Detect which cell encompasses the target text, then output its (x, y) center coordinate. 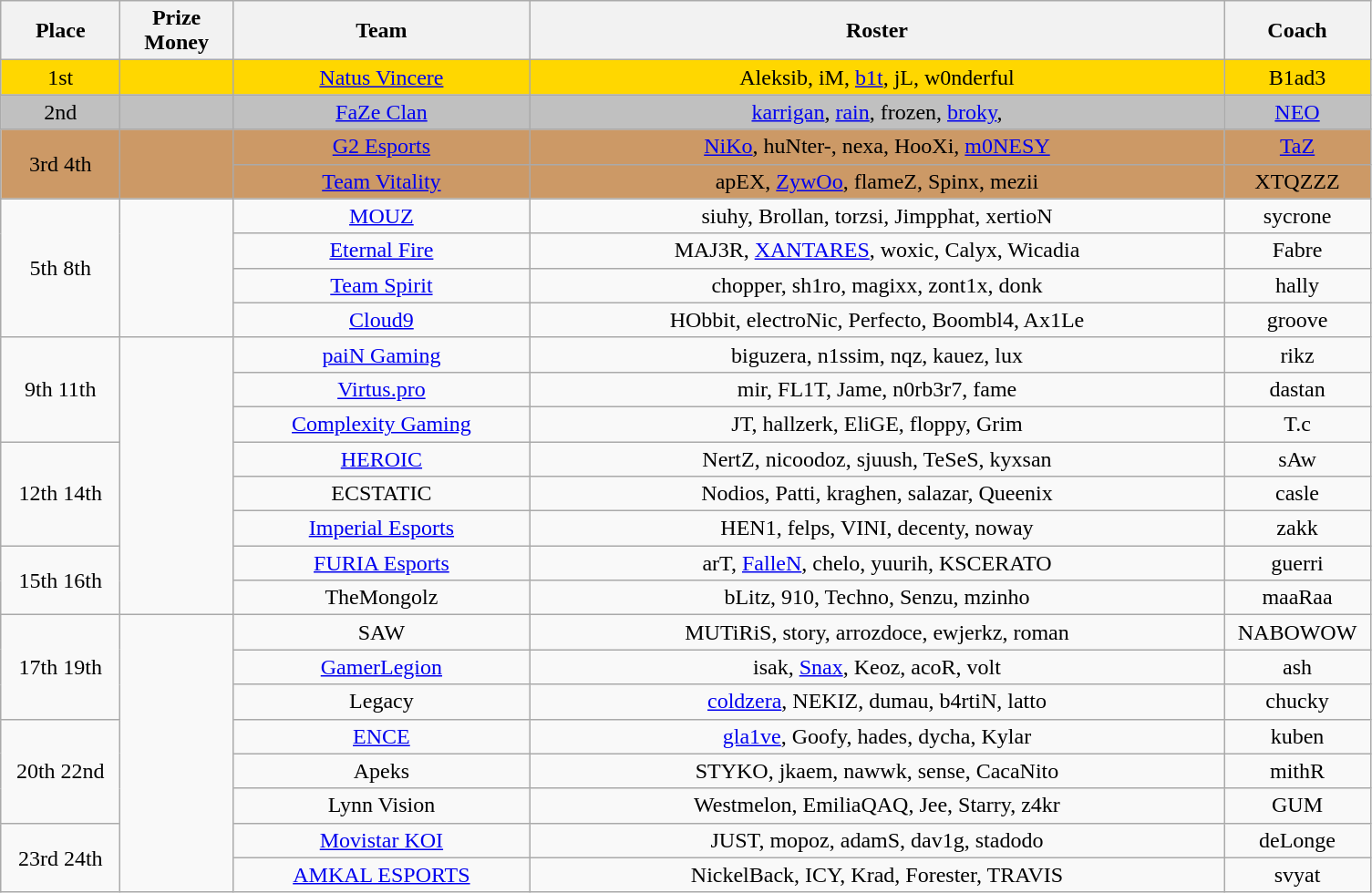
biguzera, n1ssim, nqz, kauez, lux (877, 354)
zakk (1296, 529)
Team Spirit (381, 285)
coldzera, NEKIZ, dumau, b4rtiN, latto (877, 702)
rikz (1296, 354)
chucky (1296, 702)
arT, FalleN, chelo, yuurih, KSCERATO (877, 563)
svyat (1296, 875)
casle (1296, 494)
paiN Gaming (381, 354)
mir, FL1T, Jame, n0rb3r7, fame (877, 389)
20th 22nd (60, 771)
AMKAL ESPORTS (381, 875)
bLitz, 910, Techno, Senzu, mzinho (877, 598)
Natus Vincere (381, 77)
sycrone (1296, 216)
5th 8th (60, 268)
Nodios, Patti, kraghen, salazar, Queenix (877, 494)
Prize Money (177, 31)
Coach (1296, 31)
Lynn Vision (381, 806)
T.c (1296, 424)
ash (1296, 667)
Imperial Esports (381, 529)
9th 11th (60, 389)
NiKo, huNter-, nexa, HooXi, m0NESY (877, 147)
G2 Esports (381, 147)
chopper, sh1ro, magixx, zont1x, donk (877, 285)
dastan (1296, 389)
Cloud9 (381, 320)
Eternal Fire (381, 251)
MAJ3R, XANTARES, woxic, Calyx, Wicadia (877, 251)
17th 19th (60, 667)
ECSTATIC (381, 494)
15th 16th (60, 580)
SAW (381, 632)
maaRaa (1296, 598)
hally (1296, 285)
HEROIC (381, 458)
deLonge (1296, 840)
Movistar KOI (381, 840)
JUST, mopoz, adamS, dav1g, stadodo (877, 840)
XTQZZZ (1296, 181)
kuben (1296, 736)
sAw (1296, 458)
NEO (1296, 112)
Team Vitality (381, 181)
mithR (1296, 771)
karrigan, rain, frozen, broky, (877, 112)
GamerLegion (381, 667)
Westmelon, EmiliaQAQ, Jee, Starry, z4kr (877, 806)
HEN1, felps, VINI, decenty, noway (877, 529)
TheMongolz (381, 598)
2nd (60, 112)
JT, hallzerk, EliGE, floppy, Grim (877, 424)
isak, Snax, Keoz, acoR, volt (877, 667)
MUTiRiS, story, arrozdoce, ewjerkz, roman (877, 632)
NickelBack, ICY, Krad, Forester, TRAVIS (877, 875)
12th 14th (60, 493)
Team (381, 31)
guerri (1296, 563)
apEX, ZywOo, flameZ, Spinx, mezii (877, 181)
3rd 4th (60, 164)
ENCE (381, 736)
STYKO, jkaem, nawwk, sense, CacaNito (877, 771)
Fabre (1296, 251)
GUM (1296, 806)
FURIA Esports (381, 563)
TaZ (1296, 147)
MOUZ (381, 216)
Aleksib, iM, b1t, jL, w0nderful (877, 77)
NABOWOW (1296, 632)
NertZ, nicoodoz, sjuush, TeSeS, kyxsan (877, 458)
23rd 24th (60, 857)
Virtus.pro (381, 389)
groove (1296, 320)
Apeks (381, 771)
Complexity Gaming (381, 424)
FaZe Clan (381, 112)
B1ad3 (1296, 77)
Roster (877, 31)
1st (60, 77)
siuhy, Brollan, torzsi, Jimpphat, xertioN (877, 216)
Legacy (381, 702)
HObbit, electroNic, Perfecto, Boombl4, Ax1Le (877, 320)
Place (60, 31)
gla1ve, Goofy, hades, dycha, Kylar (877, 736)
